Return the (X, Y) coordinate for the center point of the cell that contains the specified text.  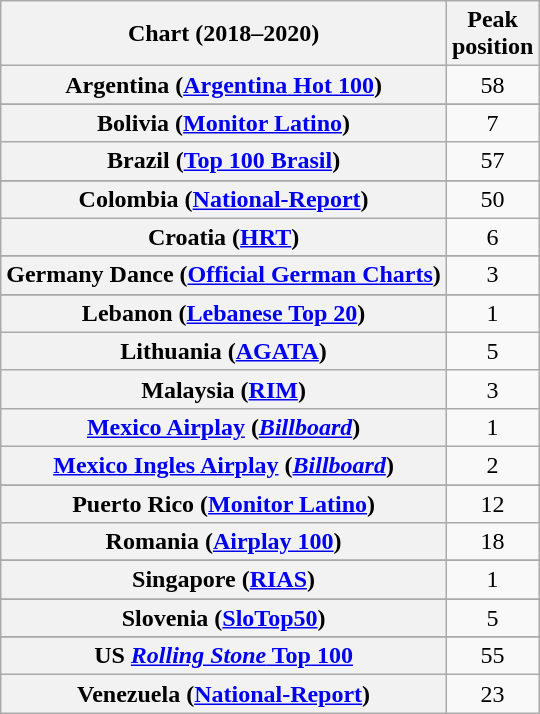
Chart (2018–2020) (224, 34)
Puerto Rico (Monitor Latino) (224, 503)
Brazil (Top 100 Brasil) (224, 161)
Argentina (Argentina Hot 100) (224, 85)
Lebanon (Lebanese Top 20) (224, 313)
Germany Dance (Official German Charts) (224, 275)
Peak position (492, 34)
50 (492, 199)
Croatia (HRT) (224, 237)
Venezuela (National-Report) (224, 694)
Slovenia (SloTop50) (224, 618)
12 (492, 503)
58 (492, 85)
Malaysia (RIM) (224, 389)
Mexico Airplay (Billboard) (224, 427)
7 (492, 123)
Mexico Ingles Airplay (Billboard) (224, 465)
Singapore (RIAS) (224, 580)
6 (492, 237)
23 (492, 694)
Bolivia (Monitor Latino) (224, 123)
18 (492, 542)
55 (492, 656)
Colombia (National-Report) (224, 199)
Romania (Airplay 100) (224, 542)
2 (492, 465)
57 (492, 161)
US Rolling Stone Top 100 (224, 656)
Lithuania (AGATA) (224, 351)
